Search for the cell housing the specified text and yield its (X, Y) center coordinate. 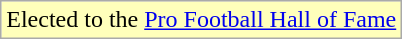
Elected to the Pro Football Hall of Fame (202, 20)
